Find where the given text appears and provide that cell's center as [x, y] coordinate. 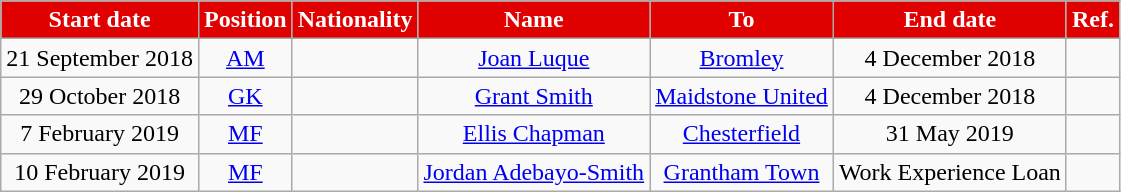
Name [534, 20]
21 September 2018 [100, 58]
AM [245, 58]
Chesterfield [742, 134]
Ref. [1092, 20]
Jordan Adebayo-Smith [534, 172]
Nationality [355, 20]
Position [245, 20]
Maidstone United [742, 96]
Joan Luque [534, 58]
Work Experience Loan [950, 172]
GK [245, 96]
To [742, 20]
Ellis Chapman [534, 134]
31 May 2019 [950, 134]
Grant Smith [534, 96]
7 February 2019 [100, 134]
End date [950, 20]
Bromley [742, 58]
Start date [100, 20]
29 October 2018 [100, 96]
10 February 2019 [100, 172]
Grantham Town [742, 172]
